Capture the cell that displays the provided text and extract its (X, Y) central coordinate. 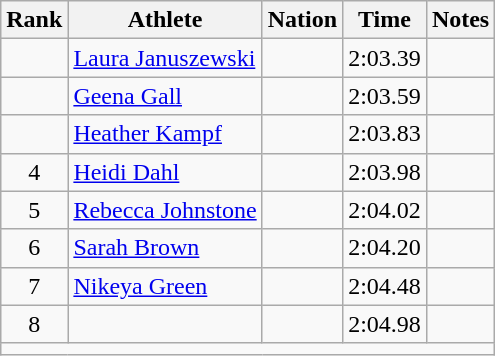
7 (34, 286)
2:03.39 (385, 58)
6 (34, 248)
2:04.02 (385, 210)
2:04.98 (385, 324)
Rebecca Johnstone (165, 210)
2:03.59 (385, 96)
8 (34, 324)
Heidi Dahl (165, 172)
2:03.83 (385, 134)
2:04.48 (385, 286)
Rank (34, 20)
Heather Kampf (165, 134)
2:04.20 (385, 248)
4 (34, 172)
Nikeya Green (165, 286)
Nation (302, 20)
Geena Gall (165, 96)
2:03.98 (385, 172)
5 (34, 210)
Laura Januszewski (165, 58)
Notes (460, 20)
Sarah Brown (165, 248)
Athlete (165, 20)
Time (385, 20)
